Identify which cell holds the provided text, then report its (x, y) central coordinate. 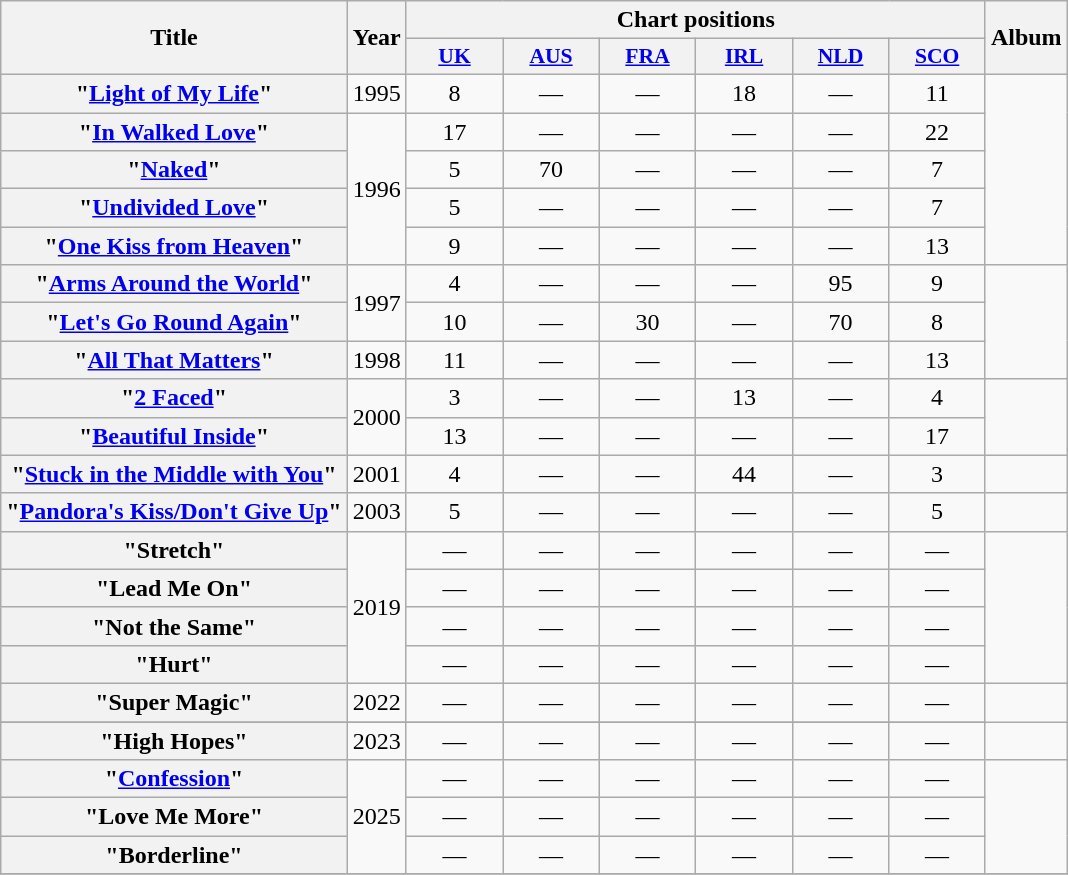
Title (174, 38)
"Beautiful Inside" (174, 436)
Chart positions (696, 20)
"Confession" (174, 779)
1995 (376, 93)
"Stretch" (174, 550)
"2 Faced" (174, 398)
2019 (376, 607)
44 (744, 474)
"Naked" (174, 170)
"Let's Go Round Again" (174, 322)
"Lead Me On" (174, 588)
2003 (376, 512)
1998 (376, 360)
"All That Matters" (174, 360)
"Not the Same" (174, 626)
18 (744, 93)
"In Walked Love" (174, 131)
"Arms Around the World" (174, 284)
95 (840, 284)
22 (938, 131)
"High Hopes" (174, 741)
"Super Magic" (174, 702)
"Pandora's Kiss/Don't Give Up" (174, 512)
2001 (376, 474)
1997 (376, 303)
Year (376, 38)
"Light of My Life" (174, 93)
IRL (744, 57)
30 (648, 322)
"Undivided Love" (174, 208)
Album (1026, 38)
1996 (376, 188)
SCO (938, 57)
AUS (552, 57)
2023 (376, 741)
"Borderline" (174, 855)
"Love Me More" (174, 817)
2000 (376, 417)
"Hurt" (174, 664)
UK (454, 57)
2022 (376, 702)
2025 (376, 817)
NLD (840, 57)
FRA (648, 57)
"One Kiss from Heaven" (174, 246)
"Stuck in the Middle with You" (174, 474)
10 (454, 322)
